For the text-containing cell, return its midpoint in (X, Y) coordinate format. 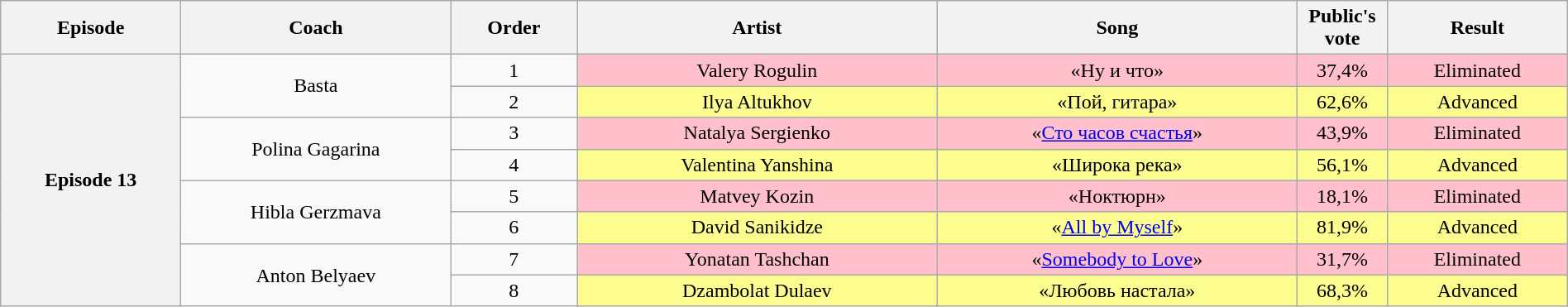
1 (514, 70)
18,1% (1343, 196)
Polina Gagarina (316, 149)
Song (1117, 28)
43,9% (1343, 133)
«Ну и что» (1117, 70)
Basta (316, 86)
«All by Myself» (1117, 228)
David Sanikidze (758, 228)
«Сто часов счастья» (1117, 133)
68,3% (1343, 290)
4 (514, 165)
Valery Rogulin (758, 70)
31,7% (1343, 259)
81,9% (1343, 228)
«Ноктюрн» (1117, 196)
«Somebody to Love» (1117, 259)
Ilya Altukhov (758, 102)
Matvey Kozin (758, 196)
Order (514, 28)
Result (1477, 28)
«Широка река» (1117, 165)
Anton Belyaev (316, 275)
7 (514, 259)
Yonatan Tashchan (758, 259)
Episode (91, 28)
62,6% (1343, 102)
3 (514, 133)
Dzambolat Dulaev (758, 290)
2 (514, 102)
37,4% (1343, 70)
56,1% (1343, 165)
8 (514, 290)
6 (514, 228)
Coach (316, 28)
5 (514, 196)
Episode 13 (91, 180)
Artist (758, 28)
Natalya Sergienko (758, 133)
Public's vote (1343, 28)
«Пой, гитара» (1117, 102)
«Любовь настала» (1117, 290)
Hibla Gerzmava (316, 212)
Valentina Yanshina (758, 165)
